Locate the cell with the specified text and output its (x, y) center coordinate. 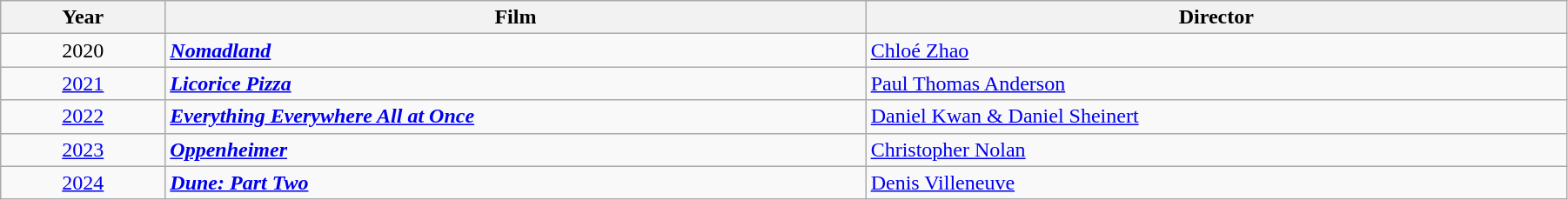
2024 (84, 183)
Chloé Zhao (1216, 50)
Daniel Kwan & Daniel Sheinert (1216, 117)
Christopher Nolan (1216, 150)
Year (84, 17)
2023 (84, 150)
Director (1216, 17)
Oppenheimer (515, 150)
Everything Everywhere All at Once (515, 117)
Dune: Part Two (515, 183)
Nomadland (515, 50)
2022 (84, 117)
Denis Villeneuve (1216, 183)
Film (515, 17)
2021 (84, 83)
Paul Thomas Anderson (1216, 83)
2020 (84, 50)
Licorice Pizza (515, 83)
